Search for the cell housing the specified text and yield its [X, Y] center coordinate. 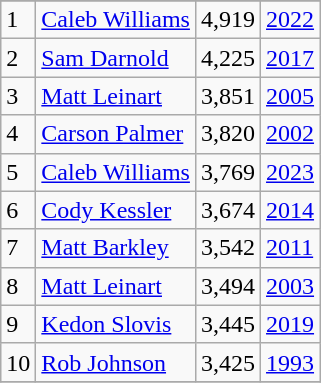
2019 [290, 324]
3,820 [228, 134]
1993 [290, 362]
Rob Johnson [116, 362]
Cody Kessler [116, 210]
9 [18, 324]
5 [18, 172]
2002 [290, 134]
Sam Darnold [116, 58]
2017 [290, 58]
2022 [290, 20]
3,674 [228, 210]
4,225 [228, 58]
3 [18, 96]
3,445 [228, 324]
3,542 [228, 248]
6 [18, 210]
4 [18, 134]
3,494 [228, 286]
8 [18, 286]
1 [18, 20]
Matt Barkley [116, 248]
2003 [290, 286]
3,851 [228, 96]
10 [18, 362]
4,919 [228, 20]
2011 [290, 248]
2005 [290, 96]
3,769 [228, 172]
2014 [290, 210]
Carson Palmer [116, 134]
7 [18, 248]
Kedon Slovis [116, 324]
2 [18, 58]
3,425 [228, 362]
2023 [290, 172]
